Extract the [X, Y] coordinate from the center of the cell holding the provided text.  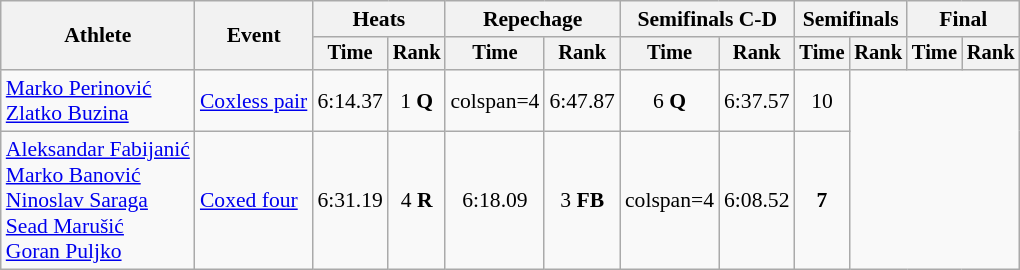
Final [963, 19]
6 Q [670, 100]
Repechage [532, 19]
Coxless pair [254, 100]
6:47.87 [582, 100]
6:18.09 [494, 201]
Semifinals [851, 19]
1 Q [417, 100]
Marko PerinovićZlatko Buzina [98, 100]
6:08.52 [756, 201]
6:31.19 [350, 201]
10 [822, 100]
7 [822, 201]
Semifinals C-D [708, 19]
Heats [378, 19]
Event [254, 36]
4 R [417, 201]
Coxed four [254, 201]
Athlete [98, 36]
Aleksandar FabijanićMarko BanovićNinoslav SaragaSead MarušićGoran Puljko [98, 201]
6:37.57 [756, 100]
6:14.37 [350, 100]
3 FB [582, 201]
